Find where the given text appears and provide that cell's center as (x, y) coordinate. 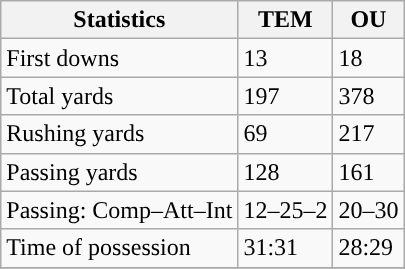
Passing yards (120, 172)
69 (286, 134)
28:29 (368, 248)
TEM (286, 20)
Passing: Comp–Att–Int (120, 210)
378 (368, 96)
Time of possession (120, 248)
217 (368, 134)
161 (368, 172)
13 (286, 58)
Statistics (120, 20)
197 (286, 96)
Total yards (120, 96)
20–30 (368, 210)
128 (286, 172)
12–25–2 (286, 210)
Rushing yards (120, 134)
First downs (120, 58)
31:31 (286, 248)
OU (368, 20)
18 (368, 58)
